Capture the cell that displays the provided text and extract its [x, y] central coordinate. 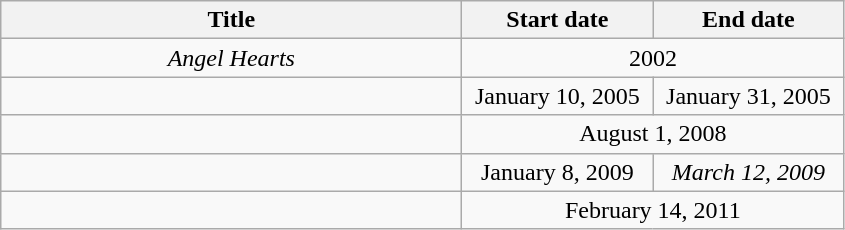
February 14, 2011 [653, 210]
End date [748, 20]
January 31, 2005 [748, 96]
Start date [558, 20]
March 12, 2009 [748, 172]
2002 [653, 58]
January 8, 2009 [558, 172]
August 1, 2008 [653, 134]
Title [232, 20]
January 10, 2005 [558, 96]
Angel Hearts [232, 58]
